Capture the cell that displays the provided text and extract its (X, Y) central coordinate. 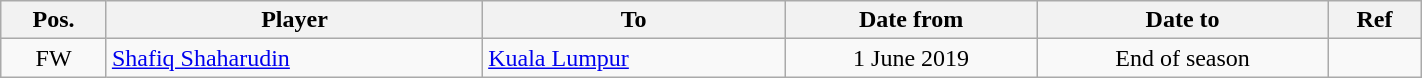
Pos. (54, 20)
Ref (1375, 20)
Date to (1183, 20)
1 June 2019 (912, 58)
FW (54, 58)
To (634, 20)
Player (294, 20)
Date from (912, 20)
Shafiq Shaharudin (294, 58)
End of season (1183, 58)
Kuala Lumpur (634, 58)
